Output the (X, Y) coordinate of the center of the cell containing the given text.  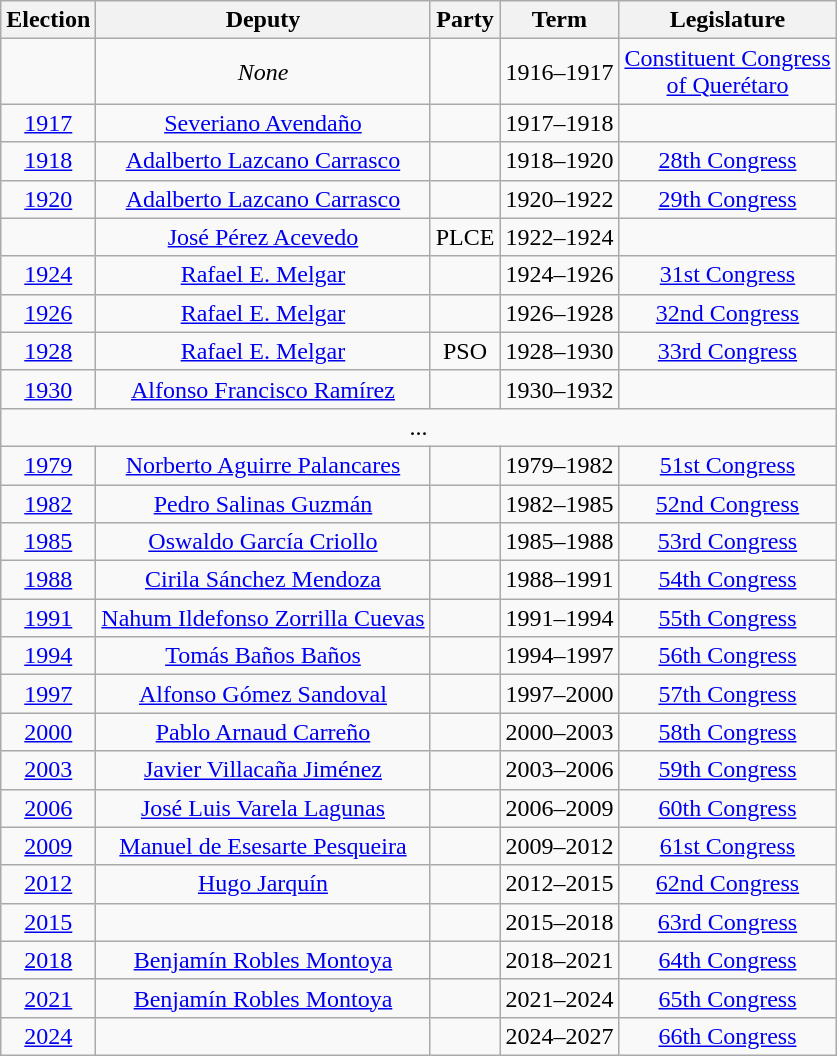
2003–2006 (560, 770)
33rd Congress (728, 351)
PSO (465, 351)
2024–2027 (560, 1036)
2012–2015 (560, 884)
1991 (48, 618)
1991–1994 (560, 618)
Norberto Aguirre Palancares (263, 465)
2024 (48, 1036)
32nd Congress (728, 313)
2018 (48, 960)
2018–2021 (560, 960)
55th Congress (728, 618)
1926 (48, 313)
1928–1930 (560, 351)
Deputy (263, 20)
64th Congress (728, 960)
1979 (48, 465)
53rd Congress (728, 542)
1988 (48, 580)
2021–2024 (560, 998)
1985 (48, 542)
59th Congress (728, 770)
1985–1988 (560, 542)
2015–2018 (560, 922)
1917–1918 (560, 123)
2006 (48, 808)
2012 (48, 884)
65th Congress (728, 998)
... (418, 427)
60th Congress (728, 808)
José Luis Varela Lagunas (263, 808)
Hugo Jarquín (263, 884)
1988–1991 (560, 580)
2006–2009 (560, 808)
57th Congress (728, 694)
1917 (48, 123)
1926–1928 (560, 313)
2009 (48, 846)
1918–1920 (560, 161)
1928 (48, 351)
1994 (48, 656)
1920 (48, 199)
2009–2012 (560, 846)
Alfonso Gómez Sandoval (263, 694)
Tomás Baños Baños (263, 656)
31st Congress (728, 275)
1997–2000 (560, 694)
Term (560, 20)
José Pérez Acevedo (263, 237)
Election (48, 20)
2000–2003 (560, 732)
1924 (48, 275)
Oswaldo García Criollo (263, 542)
1982–1985 (560, 503)
1982 (48, 503)
Manuel de Esesarte Pesqueira (263, 846)
2000 (48, 732)
1920–1922 (560, 199)
1918 (48, 161)
62nd Congress (728, 884)
Javier Villacaña Jiménez (263, 770)
28th Congress (728, 161)
61st Congress (728, 846)
Constituent Congressof Querétaro (728, 72)
Legislature (728, 20)
1916–1917 (560, 72)
58th Congress (728, 732)
Nahum Ildefonso Zorrilla Cuevas (263, 618)
Pedro Salinas Guzmán (263, 503)
Pablo Arnaud Carreño (263, 732)
2003 (48, 770)
Party (465, 20)
51st Congress (728, 465)
63rd Congress (728, 922)
29th Congress (728, 199)
Cirila Sánchez Mendoza (263, 580)
66th Congress (728, 1036)
None (263, 72)
56th Congress (728, 656)
52nd Congress (728, 503)
1979–1982 (560, 465)
1997 (48, 694)
1922–1924 (560, 237)
2015 (48, 922)
54th Congress (728, 580)
1924–1926 (560, 275)
1930–1932 (560, 389)
Alfonso Francisco Ramírez (263, 389)
PLCE (465, 237)
Severiano Avendaño (263, 123)
1930 (48, 389)
2021 (48, 998)
1994–1997 (560, 656)
